Determine the [x, y] coordinate at the center of the cell enclosing the given text.  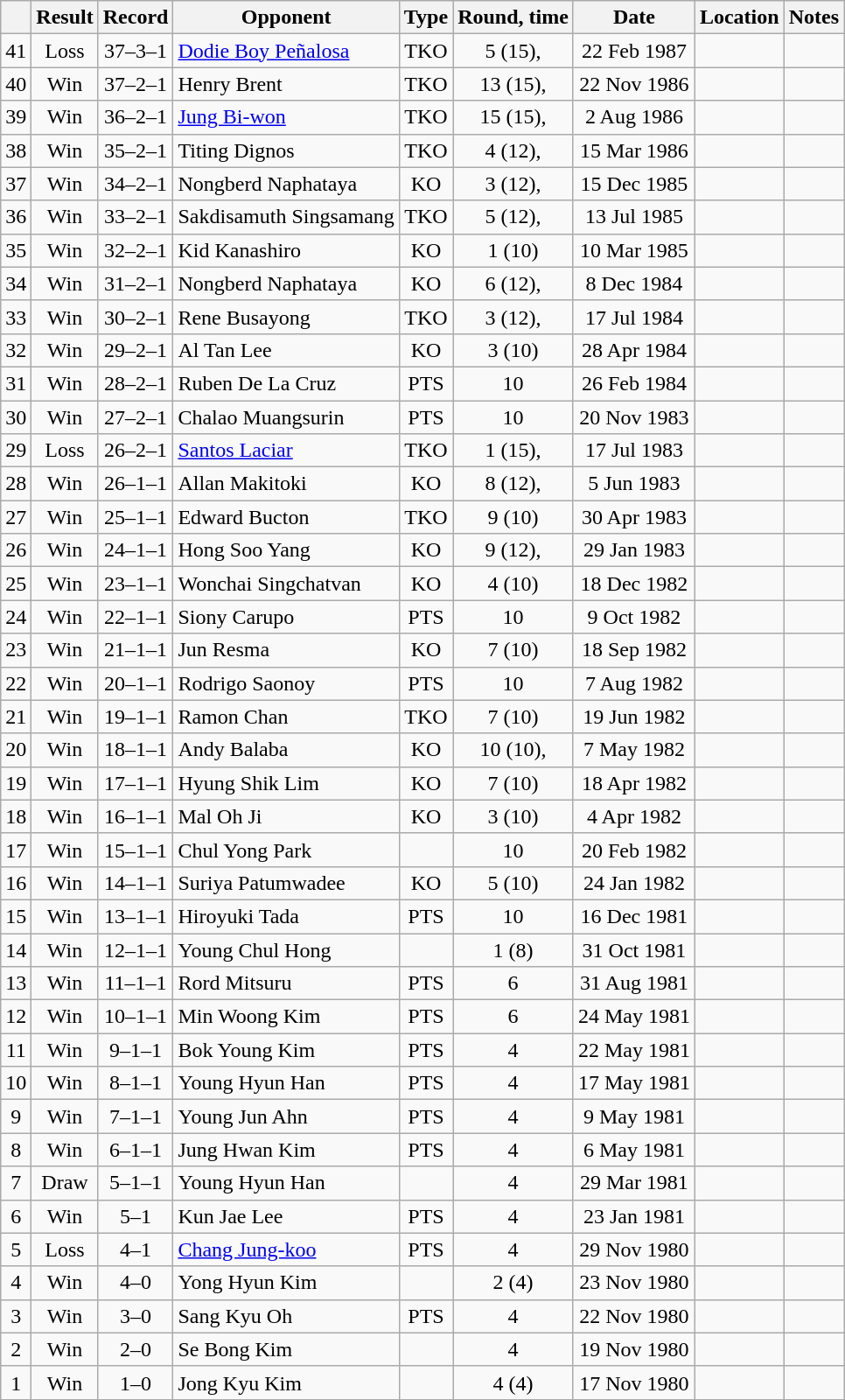
Jun Resma [286, 650]
27–2–1 [136, 417]
9 Oct 1982 [633, 617]
12–1–1 [136, 949]
6 May 1981 [633, 1150]
22 Nov 1986 [633, 84]
Ruben De La Cruz [286, 383]
22 May 1981 [633, 1050]
19 [16, 783]
4 (4) [513, 1382]
Allan Makitoki [286, 484]
26 Feb 1984 [633, 383]
22 Nov 1980 [633, 1316]
20–1–1 [136, 683]
22 [16, 683]
28 Apr 1984 [633, 350]
26 [16, 550]
Jung Hwan Kim [286, 1150]
5 (12), [513, 217]
29 Jan 1983 [633, 550]
24 [16, 617]
17 Nov 1980 [633, 1382]
22–1–1 [136, 617]
Titing Dignos [286, 150]
31 Oct 1981 [633, 949]
29–2–1 [136, 350]
16–1–1 [136, 816]
19 Nov 1980 [633, 1349]
8 (12), [513, 484]
30 Apr 1983 [633, 517]
Type [425, 17]
Young Jun Ahn [286, 1116]
36–2–1 [136, 117]
15 [16, 916]
17 Jul 1984 [633, 317]
26–1–1 [136, 484]
12 [16, 1017]
Rene Busayong [286, 317]
17 May 1981 [633, 1083]
20 Feb 1982 [633, 850]
3–0 [136, 1316]
Hiroyuki Tada [286, 916]
34–2–1 [136, 184]
5–1 [136, 1216]
Suriya Patumwadee [286, 883]
7 [16, 1183]
Young Chul Hong [286, 949]
28–2–1 [136, 383]
29 Nov 1980 [633, 1249]
2 Aug 1986 [633, 117]
4 (10) [513, 584]
Ramon Chan [286, 717]
25 [16, 584]
31–2–1 [136, 283]
Chalao Muangsurin [286, 417]
Jung Bi-won [286, 117]
8 [16, 1150]
22 Feb 1987 [633, 51]
27 [16, 517]
8–1–1 [136, 1083]
8 Dec 1984 [633, 283]
24–1–1 [136, 550]
Rord Mitsuru [286, 983]
33 [16, 317]
16 [16, 883]
17 Jul 1983 [633, 451]
40 [16, 84]
36 [16, 217]
5 Jun 1983 [633, 484]
15 Mar 1986 [633, 150]
13 (15), [513, 84]
4 (12), [513, 150]
Kid Kanashiro [286, 250]
35 [16, 250]
13 [16, 983]
Min Woong Kim [286, 1017]
11 [16, 1050]
18 Apr 1982 [633, 783]
1 (8) [513, 949]
Location [739, 17]
4–0 [136, 1283]
19 Jun 1982 [633, 717]
35–2–1 [136, 150]
11–1–1 [136, 983]
9 [16, 1116]
Henry Brent [286, 84]
5 [16, 1249]
9 May 1981 [633, 1116]
2–0 [136, 1349]
Dodie Boy Peñalosa [286, 51]
5 (10) [513, 883]
39 [16, 117]
18 [16, 816]
3 [16, 1316]
Rodrigo Saonoy [286, 683]
37–3–1 [136, 51]
7 May 1982 [633, 750]
Sang Kyu Oh [286, 1316]
21–1–1 [136, 650]
30–2–1 [136, 317]
23 Nov 1980 [633, 1283]
5 (15), [513, 51]
33–2–1 [136, 217]
6 (12), [513, 283]
25–1–1 [136, 517]
17–1–1 [136, 783]
32–2–1 [136, 250]
9–1–1 [136, 1050]
13–1–1 [136, 916]
30 [16, 417]
18–1–1 [136, 750]
Opponent [286, 17]
Round, time [513, 17]
41 [16, 51]
Jong Kyu Kim [286, 1382]
18 Sep 1982 [633, 650]
23–1–1 [136, 584]
Chang Jung-koo [286, 1249]
10–1–1 [136, 1017]
15 (15), [513, 117]
32 [16, 350]
Notes [814, 17]
14–1–1 [136, 883]
1 (15), [513, 451]
4–1 [136, 1249]
Bok Young Kim [286, 1050]
1 [16, 1382]
Kun Jae Lee [286, 1216]
Siony Carupo [286, 617]
34 [16, 283]
Draw [65, 1183]
10 Mar 1985 [633, 250]
Result [65, 17]
Record [136, 17]
14 [16, 949]
17 [16, 850]
Chul Yong Park [286, 850]
37 [16, 184]
24 May 1981 [633, 1017]
Hong Soo Yang [286, 550]
31 Aug 1981 [633, 983]
Edward Bucton [286, 517]
28 [16, 484]
10 (10), [513, 750]
29 Mar 1981 [633, 1183]
38 [16, 150]
29 [16, 451]
2 (4) [513, 1283]
20 [16, 750]
9 (10) [513, 517]
Andy Balaba [286, 750]
7 Aug 1982 [633, 683]
18 Dec 1982 [633, 584]
2 [16, 1349]
7–1–1 [136, 1116]
20 Nov 1983 [633, 417]
15–1–1 [136, 850]
Se Bong Kim [286, 1349]
Hyung Shik Lim [286, 783]
16 Dec 1981 [633, 916]
Santos Laciar [286, 451]
6–1–1 [136, 1150]
13 Jul 1985 [633, 217]
31 [16, 383]
9 (12), [513, 550]
24 Jan 1982 [633, 883]
Mal Oh Ji [286, 816]
15 Dec 1985 [633, 184]
21 [16, 717]
Date [633, 17]
Yong Hyun Kim [286, 1283]
23 Jan 1981 [633, 1216]
23 [16, 650]
37–2–1 [136, 84]
4 Apr 1982 [633, 816]
Al Tan Lee [286, 350]
26–2–1 [136, 451]
19–1–1 [136, 717]
Sakdisamuth Singsamang [286, 217]
5–1–1 [136, 1183]
1–0 [136, 1382]
1 (10) [513, 250]
Wonchai Singchatvan [286, 584]
